Provide the [x, y] coordinate of the cell's center where the given text is located.  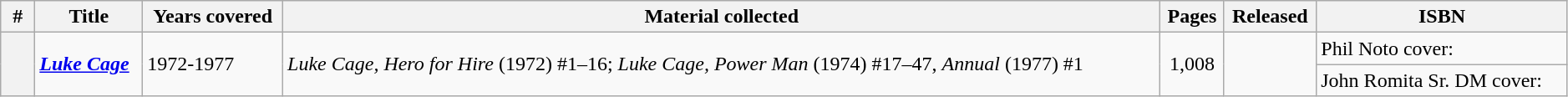
1972-1977 [213, 64]
Released [1270, 17]
Title [89, 17]
# [18, 17]
ISBN [1442, 17]
Phil Noto cover: [1442, 48]
Years covered [213, 17]
Luke Cage [89, 64]
John Romita Sr. DM cover: [1442, 80]
Luke Cage, Hero for Hire (1972) #1–16; Luke Cage, Power Man (1974) #17–47, Annual (1977) #1 [722, 64]
Material collected [722, 17]
1,008 [1192, 64]
Pages [1192, 17]
